Output the [x, y] coordinate of the center of the cell containing the given text.  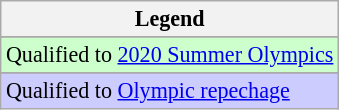
Legend [170, 18]
Qualified to 2020 Summer Olympics [170, 54]
Qualified to Olympic repechage [170, 90]
